Pinpoint the cell where the given text exists, returning its (x, y) midpoint coordinate. 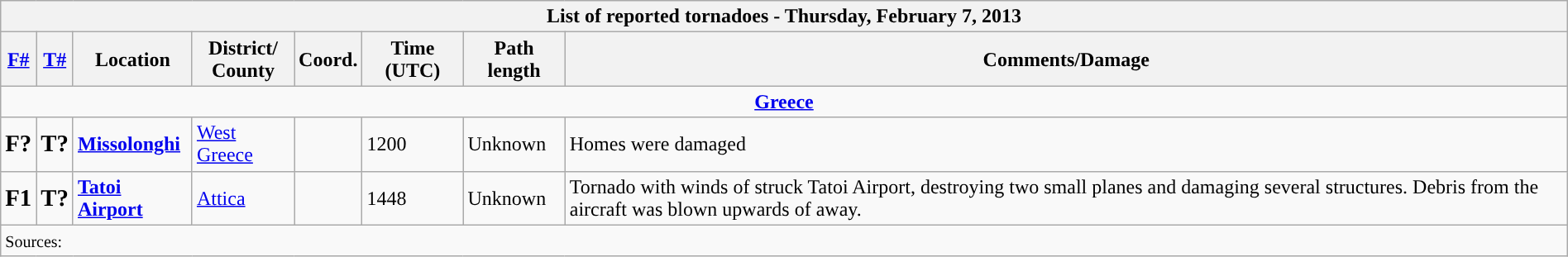
West Greece (243, 144)
District/County (243, 59)
Missolonghi (132, 144)
Coord. (328, 59)
F? (18, 144)
Homes were damaged (1066, 144)
1200 (413, 144)
Comments/Damage (1066, 59)
T# (55, 59)
Greece (784, 102)
Time (UTC) (413, 59)
Sources: (784, 240)
Location (132, 59)
List of reported tornadoes - Thursday, February 7, 2013 (784, 17)
F1 (18, 198)
Path length (514, 59)
Tatoi Airport (132, 198)
1448 (413, 198)
Attica (243, 198)
F# (18, 59)
